Scan for the cell matching the given text and deliver its (X, Y) coordinate at center. 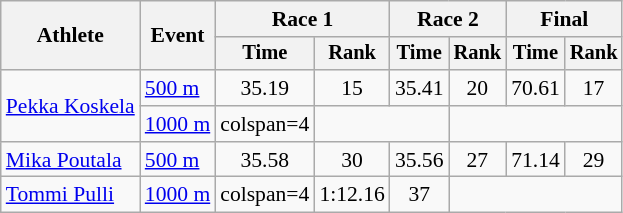
Pekka Koskela (70, 106)
30 (352, 160)
Race 1 (302, 19)
17 (594, 88)
Tommi Pulli (70, 195)
37 (420, 195)
35.56 (420, 160)
35.19 (264, 88)
27 (478, 160)
Race 2 (448, 19)
15 (352, 88)
35.58 (264, 160)
Athlete (70, 36)
Final (564, 19)
Mika Poutala (70, 160)
71.14 (536, 160)
35.41 (420, 88)
Event (178, 36)
1:12.16 (352, 195)
20 (478, 88)
29 (594, 160)
70.61 (536, 88)
